Extract the (x, y) coordinate from the center of the cell holding the provided text.  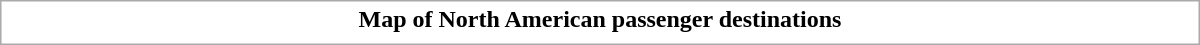
Map of North American passenger destinations (600, 19)
